Return the (x, y) coordinate for the center point of the cell that contains the specified text.  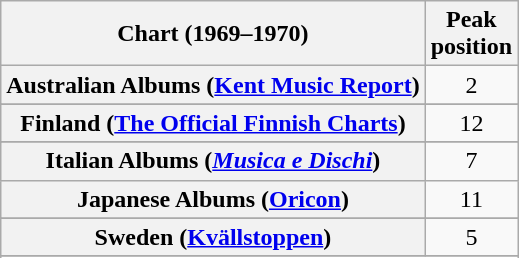
Sweden (Kvällstoppen) (213, 237)
7 (471, 161)
12 (471, 123)
Japanese Albums (Oricon) (213, 199)
Peakposition (471, 34)
Italian Albums (Musica e Dischi) (213, 161)
Finland (The Official Finnish Charts) (213, 123)
11 (471, 199)
Chart (1969–1970) (213, 34)
2 (471, 85)
5 (471, 237)
Australian Albums (Kent Music Report) (213, 85)
